Capture the cell that displays the provided text and extract its [x, y] central coordinate. 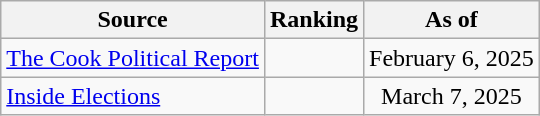
Source [133, 20]
March 7, 2025 [452, 96]
Ranking [314, 20]
The Cook Political Report [133, 58]
February 6, 2025 [452, 58]
Inside Elections [133, 96]
As of [452, 20]
